Extract the (X, Y) coordinate from the center of the cell holding the provided text.  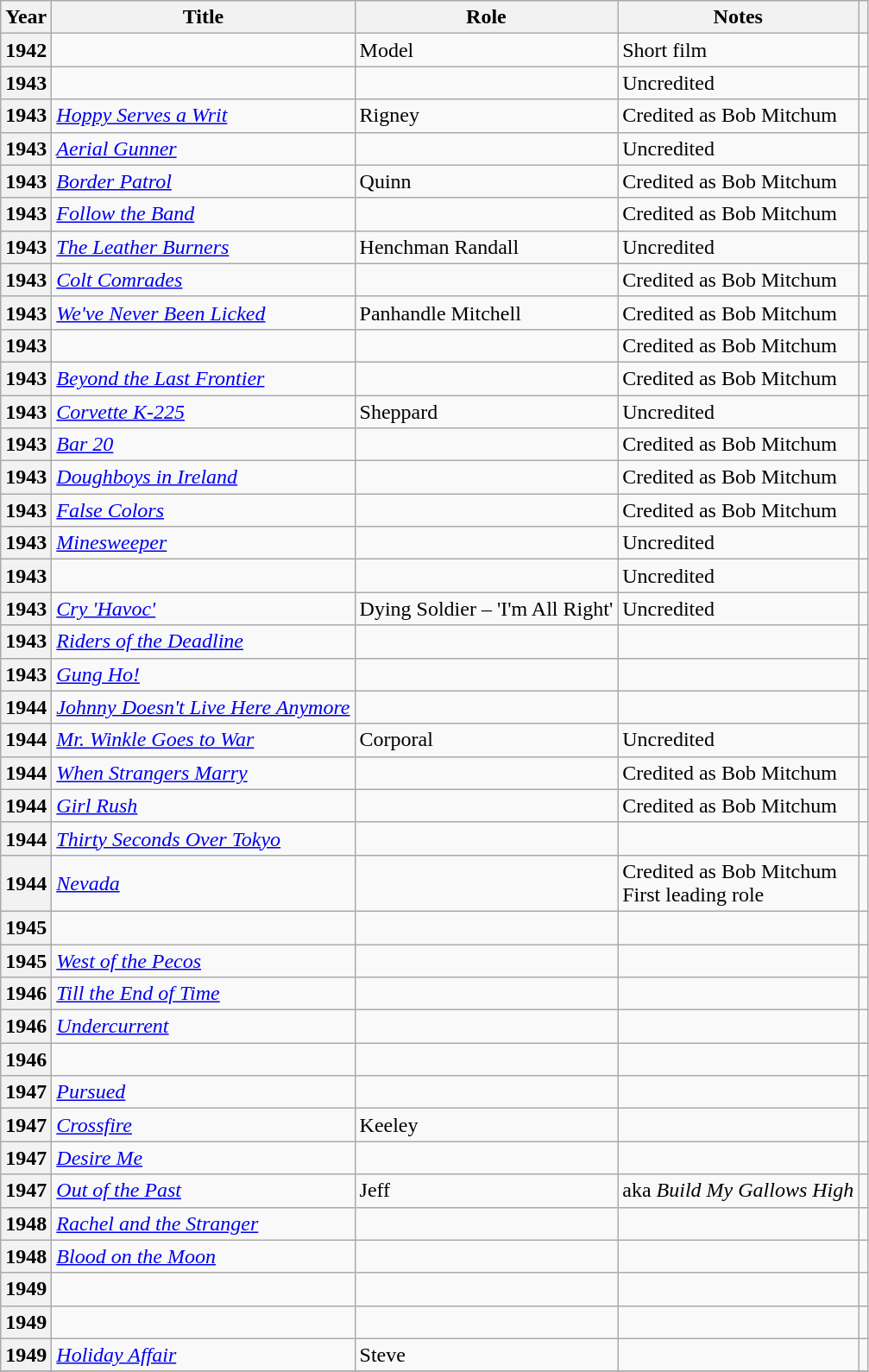
aka Build My Gallows High (739, 1191)
Corvette K-225 (204, 412)
Henchman Randall (487, 247)
Rigney (487, 116)
Panhandle Mitchell (487, 313)
Rachel and the Stranger (204, 1223)
Beyond the Last Frontier (204, 378)
Holiday Affair (204, 1355)
Desire Me (204, 1158)
Short film (739, 50)
Undercurrent (204, 1027)
West of the Pecos (204, 961)
Quinn (487, 181)
Out of the Past (204, 1191)
Border Patrol (204, 181)
Doughboys in Ireland (204, 477)
Bar 20 (204, 445)
Thirty Seconds Over Tokyo (204, 838)
Till the End of Time (204, 994)
1942 (26, 50)
Minesweeper (204, 543)
Hoppy Serves a Writ (204, 116)
Keeley (487, 1125)
Mr. Winkle Goes to War (204, 740)
Corporal (487, 740)
Model (487, 50)
Steve (487, 1355)
Blood on the Moon (204, 1256)
Notes (739, 17)
Role (487, 17)
Follow the Band (204, 214)
Year (26, 17)
Aerial Gunner (204, 149)
Dying Soldier – 'I'm All Right' (487, 609)
Colt Comrades (204, 280)
Gung Ho! (204, 674)
Girl Rush (204, 806)
Nevada (204, 882)
The Leather Burners (204, 247)
Johnny Doesn't Live Here Anymore (204, 707)
When Strangers Marry (204, 773)
We've Never Been Licked (204, 313)
Pursued (204, 1092)
Cry 'Havoc' (204, 609)
Riders of the Deadline (204, 642)
Title (204, 17)
False Colors (204, 510)
Jeff (487, 1191)
Sheppard (487, 412)
Crossfire (204, 1125)
Credited as Bob MitchumFirst leading role (739, 882)
